Capture the cell that displays the provided text and extract its (x, y) central coordinate. 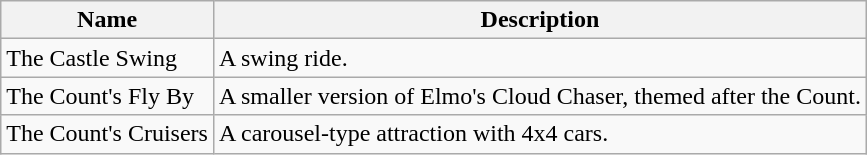
Description (540, 20)
Name (108, 20)
A smaller version of Elmo's Cloud Chaser, themed after the Count. (540, 96)
A carousel-type attraction with 4x4 cars. (540, 134)
A swing ride. (540, 58)
The Count's Fly By (108, 96)
The Castle Swing (108, 58)
The Count's Cruisers (108, 134)
